Capture the cell that displays the provided text and extract its (X, Y) central coordinate. 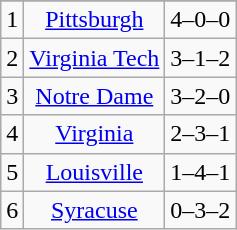
5 (12, 172)
3–2–0 (200, 96)
1 (12, 20)
0–3–2 (200, 210)
Syracuse (94, 210)
4 (12, 134)
4–0–0 (200, 20)
Virginia Tech (94, 58)
Virginia (94, 134)
Notre Dame (94, 96)
3–1–2 (200, 58)
2 (12, 58)
6 (12, 210)
Louisville (94, 172)
2–3–1 (200, 134)
3 (12, 96)
Pittsburgh (94, 20)
1–4–1 (200, 172)
